Detect which cell encompasses the target text, then output its (X, Y) center coordinate. 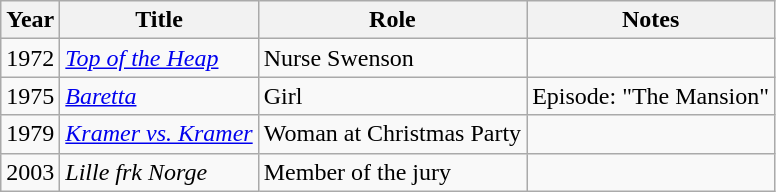
Episode: "The Mansion" (651, 96)
Title (159, 20)
Nurse Swenson (392, 58)
Notes (651, 20)
Lille frk Norge (159, 172)
Kramer vs. Kramer (159, 134)
Girl (392, 96)
Woman at Christmas Party (392, 134)
Member of the jury (392, 172)
1975 (30, 96)
1979 (30, 134)
Baretta (159, 96)
Year (30, 20)
2003 (30, 172)
Top of the Heap (159, 58)
1972 (30, 58)
Role (392, 20)
